Output the (x, y) coordinate of the center of the cell containing the given text.  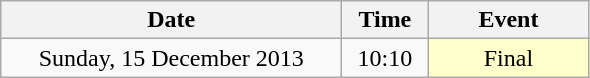
10:10 (385, 58)
Time (385, 20)
Final (508, 58)
Date (172, 20)
Sunday, 15 December 2013 (172, 58)
Event (508, 20)
